Provide the [X, Y] coordinate of the cell's center where the given text is located.  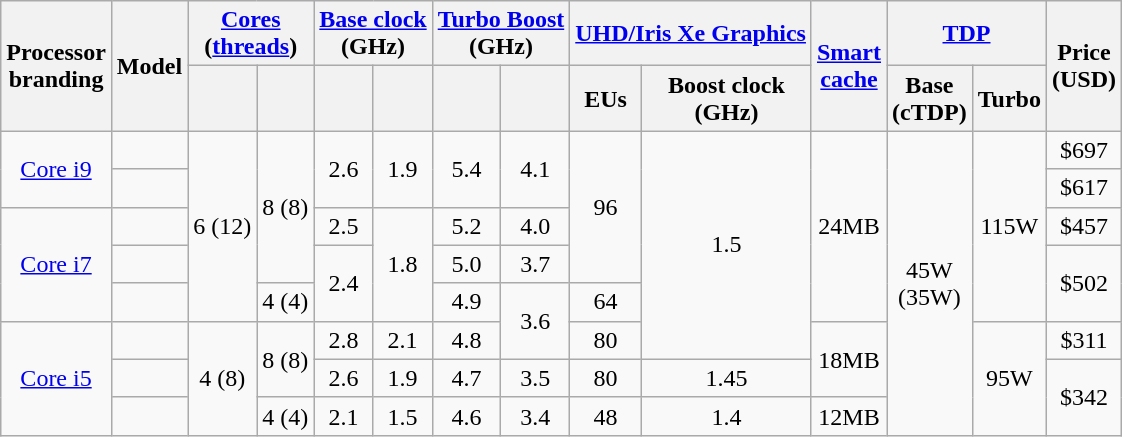
24MB [848, 226]
3.7 [536, 264]
Base(cTDP) [930, 98]
$697 [1084, 150]
Smartcache [848, 66]
1.45 [726, 378]
UHD/Iris Xe Graphics [691, 34]
96 [606, 207]
3.6 [536, 321]
4.9 [466, 302]
115W [1009, 226]
64 [606, 302]
$502 [1084, 283]
5.4 [466, 169]
Base clock(GHz) [373, 34]
$311 [1084, 340]
Core i7 [56, 264]
Core i9 [56, 169]
2.4 [344, 283]
4.7 [466, 378]
Turbo Boost(GHz) [501, 34]
2.8 [344, 340]
4.8 [466, 340]
TDP [967, 34]
$457 [1084, 226]
2.5 [344, 226]
Boost clock(GHz) [726, 98]
Price (USD) [1084, 66]
45W(35W) [930, 283]
4.0 [536, 226]
5.2 [466, 226]
3.5 [536, 378]
95W [1009, 378]
EUs [606, 98]
48 [606, 416]
3.4 [536, 416]
12MB [848, 416]
1.8 [402, 264]
Processorbranding [56, 66]
Cores(threads) [251, 34]
4.1 [536, 169]
Core i5 [56, 378]
1.4 [726, 416]
18MB [848, 359]
$342 [1084, 397]
5.0 [466, 264]
$617 [1084, 188]
4.6 [466, 416]
Model [149, 66]
6 (12) [222, 226]
Turbo [1009, 98]
4 (8) [222, 378]
